For the text-containing cell, return its midpoint in (X, Y) coordinate format. 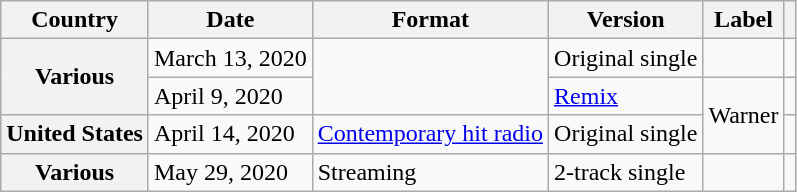
Warner (744, 115)
April 9, 2020 (230, 96)
Contemporary hit radio (430, 134)
Date (230, 20)
April 14, 2020 (230, 134)
Remix (626, 96)
Streaming (430, 172)
United States (75, 134)
2-track single (626, 172)
Country (75, 20)
Format (430, 20)
Version (626, 20)
March 13, 2020 (230, 58)
Label (744, 20)
May 29, 2020 (230, 172)
